Find where the given text appears and provide that cell's center as (X, Y) coordinate. 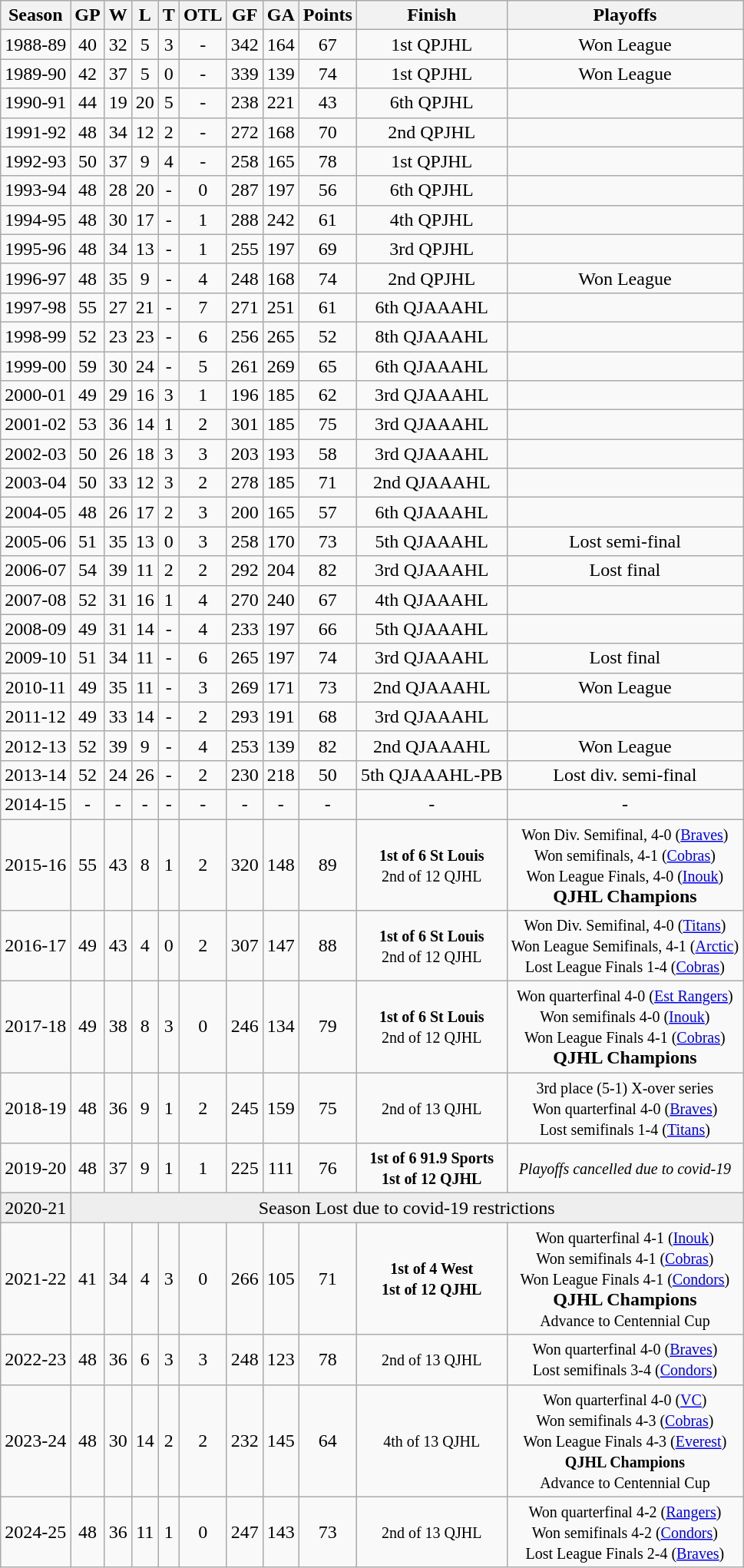
38 (118, 1027)
301 (244, 425)
27 (118, 307)
342 (244, 45)
2007-08 (35, 600)
Won Div. Semifinal, 4-0 (Braves)Won semifinals, 4-1 (Cobras)Won League Finals, 4-0 (Inouk)QJHL Champions (625, 865)
255 (244, 249)
143 (281, 1532)
2018-19 (35, 1108)
2012-13 (35, 746)
256 (244, 336)
193 (281, 454)
2021-22 (35, 1279)
Lost semi-final (625, 541)
170 (281, 541)
2001-02 (35, 425)
4th QJAAAHL (432, 600)
53 (88, 425)
29 (118, 395)
2023-24 (35, 1441)
Season Lost due to covid-19 restrictions (407, 1208)
292 (244, 571)
278 (244, 483)
Playoffs (625, 15)
270 (244, 600)
272 (244, 132)
147 (281, 946)
4th QPJHL (432, 220)
271 (244, 307)
7 (203, 307)
2014-15 (35, 804)
1995-96 (35, 249)
2003-04 (35, 483)
253 (244, 746)
225 (244, 1169)
1988-89 (35, 45)
89 (327, 865)
266 (244, 1279)
GP (88, 15)
171 (281, 687)
Won quarterfinal 4-0 (VC)Won semifinals 4-3 (Cobras)Won League Finals 4-3 (Everest)QJHL ChampionsAdvance to Centennial Cup (625, 1441)
339 (244, 74)
238 (244, 103)
2016-17 (35, 946)
40 (88, 45)
Won quarterfinal 4-2 (Rangers)Won semifinals 4-2 (Condors)Lost League Finals 2-4 (Braves) (625, 1532)
2009-10 (35, 658)
1994-95 (35, 220)
233 (244, 629)
293 (244, 716)
2000-01 (35, 395)
2010-11 (35, 687)
307 (244, 946)
320 (244, 865)
247 (244, 1532)
1991-92 (35, 132)
44 (88, 103)
2011-12 (35, 716)
Won Div. Semifinal, 4-0 (Titans)Won League Semifinals, 4-1 (Arctic)Lost League Finals 1-4 (Cobras) (625, 946)
2024-25 (35, 1532)
1989-90 (35, 74)
69 (327, 249)
65 (327, 366)
28 (118, 190)
221 (281, 103)
Won quarterfinal 4-0 (Est Rangers)Won semifinals 4-0 (Inouk)Won League Finals 4-1 (Cobras)QJHL Champions (625, 1027)
59 (88, 366)
2002-03 (35, 454)
2019-20 (35, 1169)
W (118, 15)
57 (327, 512)
Points (327, 15)
287 (244, 190)
5th QJAAAHL-PB (432, 775)
230 (244, 775)
288 (244, 220)
123 (281, 1359)
1996-97 (35, 278)
Won quarterfinal 4-0 (Braves)Lost semifinals 3-4 (Condors) (625, 1359)
88 (327, 946)
Lost div. semi-final (625, 775)
T (169, 15)
OTL (203, 15)
196 (244, 395)
41 (88, 1279)
1st of 6 91.9 Sports1st of 12 QJHL (432, 1169)
261 (244, 366)
2017-18 (35, 1027)
148 (281, 865)
1997-98 (35, 307)
2006-07 (35, 571)
79 (327, 1027)
Finish (432, 15)
200 (244, 512)
251 (281, 307)
8th QJAAAHL (432, 336)
2004-05 (35, 512)
2020-21 (35, 1208)
203 (244, 454)
232 (244, 1441)
76 (327, 1169)
245 (244, 1108)
42 (88, 74)
Won quarterfinal 4-1 (Inouk)Won semifinals 4-1 (Cobras)Won League Finals 4-1 (Condors)QJHL ChampionsAdvance to Centennial Cup (625, 1279)
1998-99 (35, 336)
204 (281, 571)
105 (281, 1279)
1992-93 (35, 161)
2022-23 (35, 1359)
1993-94 (35, 190)
2005-06 (35, 541)
242 (281, 220)
68 (327, 716)
2008-09 (35, 629)
54 (88, 571)
Playoffs cancelled due to covid-19 (625, 1169)
3rd place (5-1) X-over seriesWon quarterfinal 4-0 (Braves)Lost semifinals 1-4 (Titans) (625, 1108)
3rd QPJHL (432, 249)
134 (281, 1027)
164 (281, 45)
64 (327, 1441)
111 (281, 1169)
GF (244, 15)
4th of 13 QJHL (432, 1441)
GA (281, 15)
159 (281, 1108)
Season (35, 15)
L (144, 15)
1999-00 (35, 366)
246 (244, 1027)
70 (327, 132)
18 (144, 454)
21 (144, 307)
2013-14 (35, 775)
56 (327, 190)
62 (327, 395)
2015-16 (35, 865)
145 (281, 1441)
32 (118, 45)
66 (327, 629)
191 (281, 716)
218 (281, 775)
240 (281, 600)
19 (118, 103)
58 (327, 454)
1990-91 (35, 103)
1st of 4 West1st of 12 QJHL (432, 1279)
